Find where the given text appears and provide that cell's center as (x, y) coordinate. 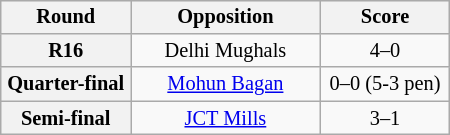
Mohun Bagan (226, 84)
Quarter-final (66, 84)
Delhi Mughals (226, 51)
4–0 (385, 51)
Score (385, 17)
R16 (66, 51)
0–0 (5-3 pen) (385, 84)
JCT Mills (226, 118)
Opposition (226, 17)
3–1 (385, 118)
Round (66, 17)
Semi-final (66, 118)
